Determine the (x, y) coordinate at the center of the cell enclosing the given text.  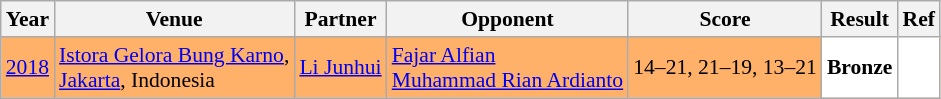
Venue (174, 19)
Istora Gelora Bung Karno,Jakarta, Indonesia (174, 68)
Li Junhui (340, 68)
Result (860, 19)
2018 (28, 68)
Score (725, 19)
Fajar Alfian Muhammad Rian Ardianto (508, 68)
14–21, 21–19, 13–21 (725, 68)
Year (28, 19)
Bronze (860, 68)
Opponent (508, 19)
Partner (340, 19)
Ref (919, 19)
